Find where the given text appears and provide that cell's center as (x, y) coordinate. 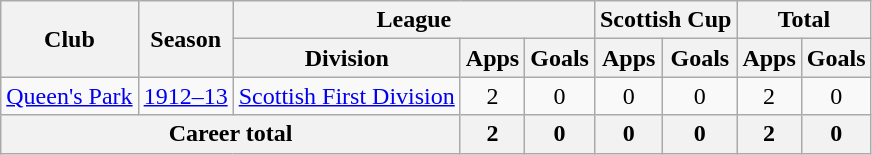
Queen's Park (70, 96)
Scottish First Division (346, 96)
Season (186, 39)
Total (804, 20)
Career total (231, 134)
1912–13 (186, 96)
League (414, 20)
Club (70, 39)
Division (346, 58)
Scottish Cup (665, 20)
